Identify which cell holds the provided text, then report its (X, Y) central coordinate. 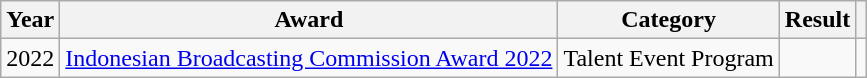
2022 (30, 58)
Talent Event Program (668, 58)
Year (30, 20)
Indonesian Broadcasting Commission Award 2022 (309, 58)
Award (309, 20)
Result (817, 20)
Category (668, 20)
